From the cell containing the given text, extract its center point as (x, y) coordinate. 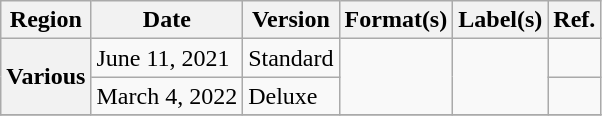
Ref. (574, 20)
Format(s) (396, 20)
Various (46, 77)
Version (291, 20)
Deluxe (291, 96)
Region (46, 20)
June 11, 2021 (167, 58)
Date (167, 20)
Label(s) (500, 20)
Standard (291, 58)
March 4, 2022 (167, 96)
